Capture the cell that displays the provided text and extract its [X, Y] central coordinate. 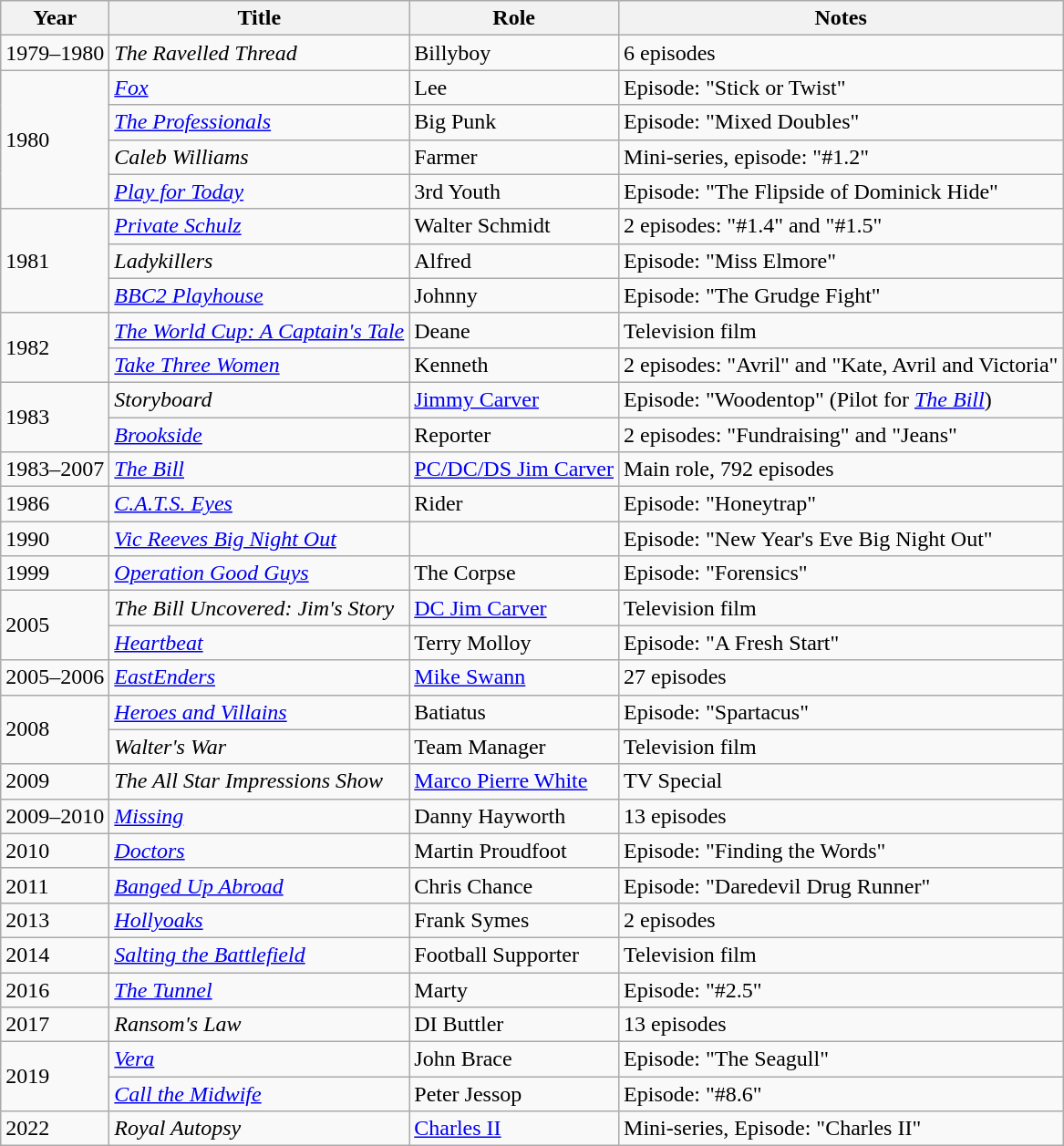
The Professionals [259, 122]
Episode: "A Fresh Start" [841, 643]
Mini-series, Episode: "Charles II" [841, 1129]
Farmer [514, 157]
Episode: "Honeytrap" [841, 504]
Ladykillers [259, 261]
Episode: "The Grudge Fight" [841, 295]
Football Supporter [514, 955]
Vera [259, 1059]
The All Star Impressions Show [259, 781]
2009 [55, 781]
2013 [55, 920]
Banged Up Abroad [259, 885]
DC Jim Carver [514, 608]
Heroes and Villains [259, 712]
Episode: "Woodentop" (Pilot for The Bill) [841, 399]
Take Three Women [259, 365]
Lee [514, 88]
John Brace [514, 1059]
Royal Autopsy [259, 1129]
Salting the Battlefield [259, 955]
Terry Molloy [514, 643]
2 episodes: "Avril" and "Kate, Avril and Victoria" [841, 365]
The Corpse [514, 573]
1986 [55, 504]
Doctors [259, 851]
Jimmy Carver [514, 399]
Episode: "New Year's Eve Big Night Out" [841, 539]
Episode: "Forensics" [841, 573]
Marty [514, 989]
The Tunnel [259, 989]
2014 [55, 955]
2011 [55, 885]
1981 [55, 261]
Notes [841, 18]
Ransom's Law [259, 1025]
2010 [55, 851]
Episode: "The Seagull" [841, 1059]
Episode: "#2.5" [841, 989]
27 episodes [841, 677]
2009–2010 [55, 816]
1983–2007 [55, 470]
2019 [55, 1077]
Chris Chance [514, 885]
C.A.T.S. Eyes [259, 504]
1982 [55, 347]
Fox [259, 88]
Episode: "Mixed Doubles" [841, 122]
EastEnders [259, 677]
Call the Midwife [259, 1094]
Kenneth [514, 365]
Mini-series, episode: "#1.2" [841, 157]
Brookside [259, 435]
Alfred [514, 261]
Episode: "Finding the Words" [841, 851]
Big Punk [514, 122]
2017 [55, 1025]
6 episodes [841, 53]
Reporter [514, 435]
Role [514, 18]
2005–2006 [55, 677]
Heartbeat [259, 643]
Deane [514, 330]
Rider [514, 504]
Episode: "Daredevil Drug Runner" [841, 885]
DI Buttler [514, 1025]
Episode: "Spartacus" [841, 712]
2016 [55, 989]
Billyboy [514, 53]
Frank Symes [514, 920]
Operation Good Guys [259, 573]
Walter Schmidt [514, 226]
2 episodes: "Fundraising" and "Jeans" [841, 435]
TV Special [841, 781]
Peter Jessop [514, 1094]
2 episodes: "#1.4" and "#1.5" [841, 226]
Main role, 792 episodes [841, 470]
2022 [55, 1129]
Vic Reeves Big Night Out [259, 539]
Hollyoaks [259, 920]
Episode: "Miss Elmore" [841, 261]
Year [55, 18]
Team Manager [514, 747]
The World Cup: A Captain's Tale [259, 330]
The Bill [259, 470]
Batiatus [514, 712]
Charles II [514, 1129]
1979–1980 [55, 53]
1983 [55, 417]
Danny Hayworth [514, 816]
1990 [55, 539]
The Bill Uncovered: Jim's Story [259, 608]
Missing [259, 816]
Title [259, 18]
PC/DC/DS Jim Carver [514, 470]
The Ravelled Thread [259, 53]
1980 [55, 139]
Episode: "The Flipside of Dominick Hide" [841, 191]
3rd Youth [514, 191]
Mike Swann [514, 677]
Martin Proudfoot [514, 851]
Johnny [514, 295]
2008 [55, 729]
Play for Today [259, 191]
2 episodes [841, 920]
Marco Pierre White [514, 781]
BBC2 Playhouse [259, 295]
Private Schulz [259, 226]
Storyboard [259, 399]
2005 [55, 625]
Walter's War [259, 747]
Caleb Williams [259, 157]
1999 [55, 573]
Episode: "#8.6" [841, 1094]
Episode: "Stick or Twist" [841, 88]
